Identify which cell holds the provided text, then report its (X, Y) central coordinate. 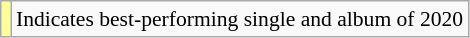
Indicates best-performing single and album of 2020 (240, 19)
